Scan for the cell matching the given text and deliver its [x, y] coordinate at center. 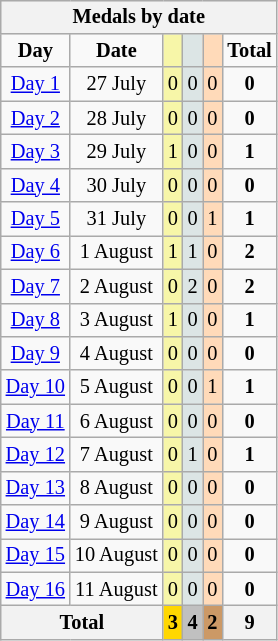
6 August [116, 421]
9 [249, 623]
3 [173, 623]
10 August [116, 556]
Day 9 [36, 354]
Date [116, 51]
5 August [116, 387]
30 July [116, 185]
31 July [116, 219]
Day 11 [36, 421]
Medals by date [139, 17]
11 August [116, 589]
Day 7 [36, 286]
3 August [116, 320]
Day 5 [36, 219]
29 July [116, 152]
1 August [116, 253]
Day 3 [36, 152]
Day 12 [36, 455]
7 August [116, 455]
Day [36, 51]
9 August [116, 522]
27 July [116, 84]
Day 1 [36, 84]
4 August [116, 354]
Day 4 [36, 185]
4 [193, 623]
Day 2 [36, 118]
8 August [116, 488]
Day 8 [36, 320]
Day 13 [36, 488]
Day 6 [36, 253]
Day 15 [36, 556]
Day 10 [36, 387]
2 August [116, 286]
Day 14 [36, 522]
28 July [116, 118]
Day 16 [36, 589]
